Search for the cell housing the specified text and yield its (x, y) center coordinate. 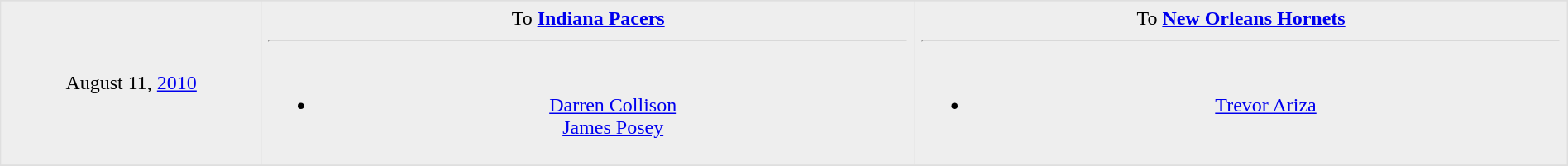
August 11, 2010 (131, 83)
To New Orleans Hornets Trevor Ariza (1241, 83)
To Indiana Pacers Darren Collison James Posey (587, 83)
